From the cell containing the given text, extract its center point as (x, y) coordinate. 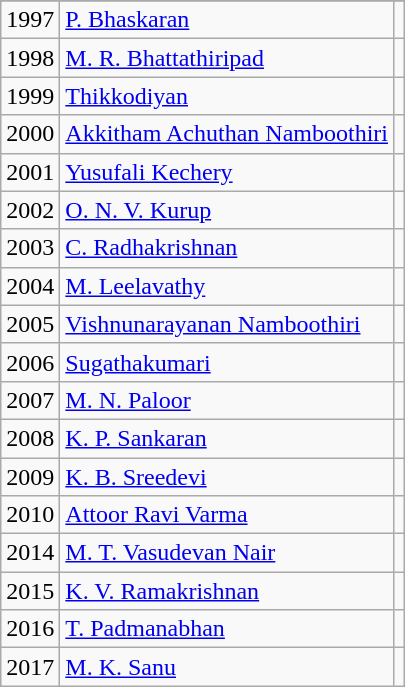
2003 (30, 248)
1999 (30, 96)
2002 (30, 210)
2006 (30, 362)
2004 (30, 286)
Thikkodiyan (227, 96)
1998 (30, 58)
K. V. Ramakrishnan (227, 591)
2005 (30, 324)
Vishnunarayanan Namboothiri (227, 324)
M. N. Paloor (227, 400)
M. T. Vasudevan Nair (227, 553)
M. Leelavathy (227, 286)
M. K. Sanu (227, 667)
P. Bhaskaran (227, 20)
2001 (30, 172)
Yusufali Kechery (227, 172)
2017 (30, 667)
2015 (30, 591)
2009 (30, 477)
2010 (30, 515)
C. Radhakrishnan (227, 248)
Akkitham Achuthan Namboothiri (227, 134)
T. Padmanabhan (227, 629)
2000 (30, 134)
O. N. V. Kurup (227, 210)
2016 (30, 629)
2007 (30, 400)
2008 (30, 438)
M. R. Bhattathiripad (227, 58)
K. B. Sreedevi (227, 477)
K. P. Sankaran (227, 438)
1997 (30, 20)
2014 (30, 553)
Sugathakumari (227, 362)
Attoor Ravi Varma (227, 515)
